For the text-containing cell, return its midpoint in [x, y] coordinate format. 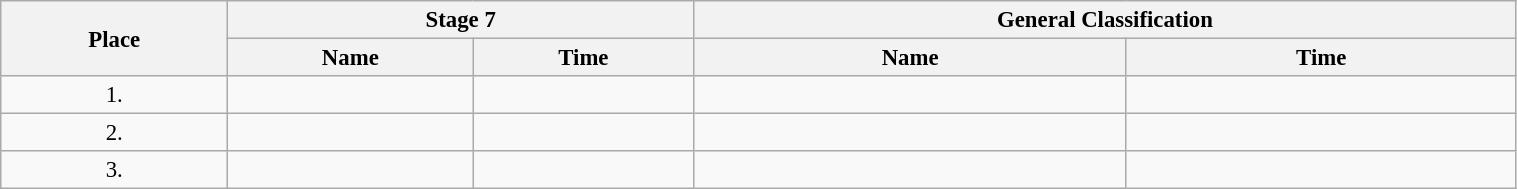
Place [114, 38]
General Classification [1105, 20]
2. [114, 133]
Stage 7 [461, 20]
1. [114, 95]
3. [114, 170]
